Determine the [X, Y] coordinate at the center of the cell enclosing the given text.  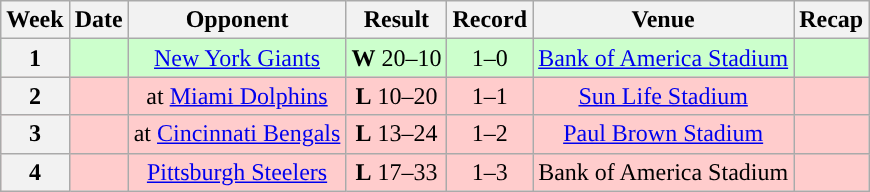
Pittsburgh Steelers [237, 172]
Recap [832, 20]
3 [35, 134]
L 13–24 [396, 134]
L 10–20 [396, 96]
2 [35, 96]
1–3 [490, 172]
1–0 [490, 58]
1–1 [490, 96]
L 17–33 [396, 172]
at Miami Dolphins [237, 96]
Result [396, 20]
Opponent [237, 20]
W 20–10 [396, 58]
Week [35, 20]
New York Giants [237, 58]
Venue [664, 20]
Date [98, 20]
Sun Life Stadium [664, 96]
Paul Brown Stadium [664, 134]
Record [490, 20]
1 [35, 58]
4 [35, 172]
at Cincinnati Bengals [237, 134]
1–2 [490, 134]
